Pinpoint the cell where the given text exists, returning its [x, y] midpoint coordinate. 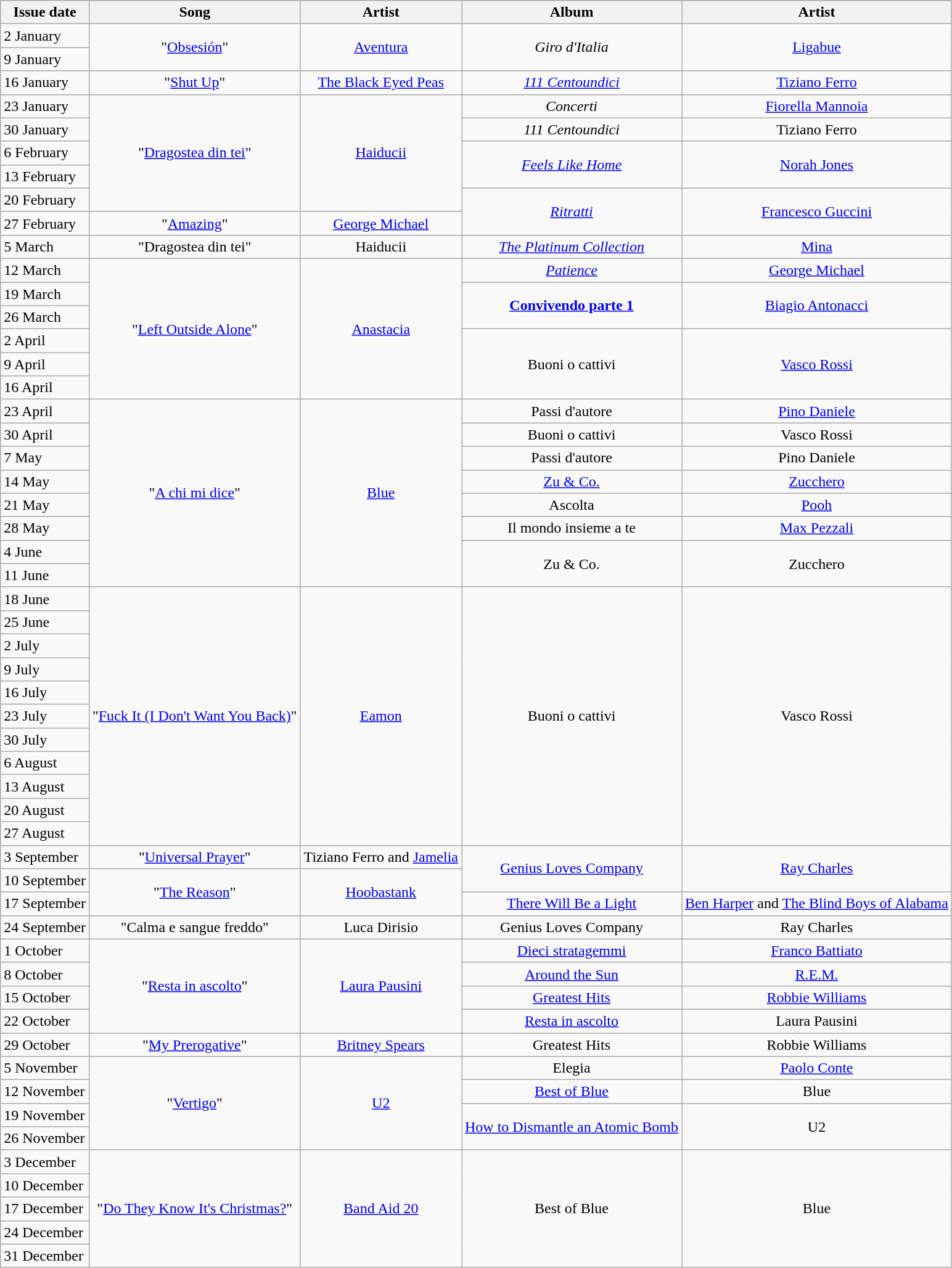
16 July [45, 693]
20 February [45, 200]
"Do They Know It's Christmas?" [195, 1209]
"Shut Up" [195, 83]
2 April [45, 341]
26 November [45, 1139]
10 December [45, 1185]
6 August [45, 763]
15 October [45, 997]
24 September [45, 927]
"Amazing" [195, 223]
Giro d'Italia [571, 47]
"Left Outside Alone" [195, 329]
"Resta in ascolto" [195, 986]
12 March [45, 270]
24 December [45, 1232]
Band Aid 20 [381, 1209]
"The Reason" [195, 892]
19 March [45, 294]
26 March [45, 317]
14 May [45, 481]
"A chi mi dice" [195, 493]
Britney Spears [381, 1045]
3 September [45, 857]
5 March [45, 247]
Pooh [817, 505]
Feels Like Home [571, 165]
2 July [45, 645]
"Fuck It (I Don't Want You Back)" [195, 716]
Elegia [571, 1068]
"Obsesión" [195, 47]
19 November [45, 1115]
Ben Harper and The Blind Boys of Alabama [817, 904]
The Black Eyed Peas [381, 83]
Anastacia [381, 329]
27 August [45, 833]
Ascolta [571, 505]
There Will Be a Light [571, 904]
30 January [45, 129]
Eamon [381, 716]
"My Prerogative" [195, 1045]
2 January [45, 36]
12 November [45, 1092]
13 February [45, 176]
Concerti [571, 106]
10 September [45, 880]
31 December [45, 1256]
4 June [45, 552]
3 December [45, 1162]
"Universal Prayer" [195, 857]
Tiziano Ferro and Jamelia [381, 857]
Biagio Antonacci [817, 306]
18 June [45, 599]
"Calma e sangue freddo" [195, 927]
20 August [45, 810]
7 May [45, 458]
Aventura [381, 47]
30 April [45, 435]
8 October [45, 974]
16 January [45, 83]
21 May [45, 505]
How to Dismantle an Atomic Bomb [571, 1127]
9 April [45, 364]
17 September [45, 904]
23 January [45, 106]
Paolo Conte [817, 1068]
17 December [45, 1209]
27 February [45, 223]
9 January [45, 59]
28 May [45, 528]
The Platinum Collection [571, 247]
25 June [45, 622]
Resta in ascolto [571, 1021]
Hoobastank [381, 892]
Fiorella Mannoia [817, 106]
Song [195, 12]
5 November [45, 1068]
Ligabue [817, 47]
1 October [45, 951]
16 April [45, 388]
9 July [45, 669]
30 July [45, 740]
Il mondo insieme a te [571, 528]
Max Pezzali [817, 528]
29 October [45, 1045]
22 October [45, 1021]
Patience [571, 270]
13 August [45, 787]
Franco Battiato [817, 951]
23 July [45, 716]
11 June [45, 575]
23 April [45, 411]
Luca Dirisio [381, 927]
Convivendo parte 1 [571, 306]
Mina [817, 247]
"Vertigo" [195, 1103]
R.E.M. [817, 974]
Norah Jones [817, 165]
Ritratti [571, 211]
Issue date [45, 12]
6 February [45, 153]
Around the Sun [571, 974]
Dieci stratagemmi [571, 951]
Album [571, 12]
Francesco Guccini [817, 211]
